Search for the cell housing the specified text and yield its (X, Y) center coordinate. 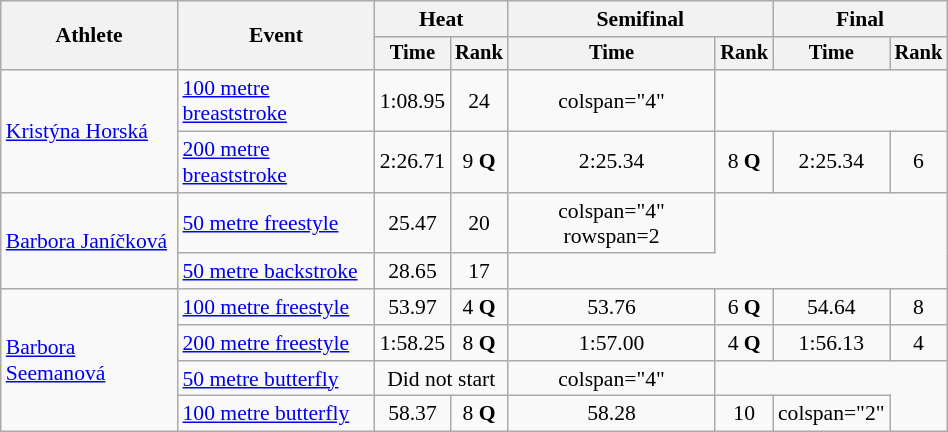
Final (860, 19)
53.97 (412, 307)
6 Q (744, 307)
20 (479, 224)
colspan="2" (832, 414)
100 metre butterfly (276, 414)
Semifinal (640, 19)
colspan="4" rowspan=2 (612, 224)
17 (479, 272)
50 metre butterfly (276, 379)
200 metre breaststroke (276, 162)
1:58.25 (412, 343)
58.37 (412, 414)
53.76 (612, 307)
100 metre breaststroke (276, 100)
Heat (442, 19)
Event (276, 36)
58.28 (612, 414)
8 (919, 307)
4 (919, 343)
9 Q (479, 162)
28.65 (412, 272)
1:57.00 (612, 343)
100 metre freestyle (276, 307)
24 (479, 100)
Barbora Seemanová (90, 360)
25.47 (412, 224)
10 (744, 414)
Athlete (90, 36)
50 metre freestyle (276, 224)
Barbora Janíčková (90, 242)
1:56.13 (832, 343)
54.64 (832, 307)
50 metre backstroke (276, 272)
200 metre freestyle (276, 343)
Did not start (442, 379)
2:26.71 (412, 162)
6 (919, 162)
Kristýna Horská (90, 131)
1:08.95 (412, 100)
